Pinpoint the cell where the given text exists, returning its (X, Y) midpoint coordinate. 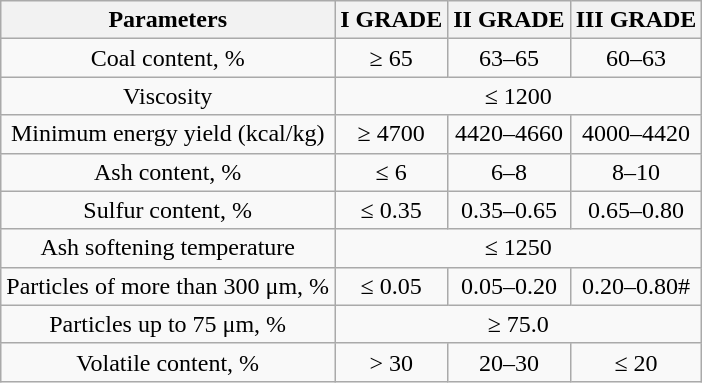
> 30 (392, 362)
ІІІ GRADE (636, 20)
8–10 (636, 172)
Parameters (168, 20)
Ash content, % (168, 172)
60–63 (636, 58)
20–30 (509, 362)
≥ 75.0 (518, 324)
≤ 6 (392, 172)
4420–4660 (509, 134)
63–65 (509, 58)
≥ 4700 (392, 134)
Coal content, % (168, 58)
≤ 0.35 (392, 210)
Minimum energy yield (kcal/kg) (168, 134)
≥ 65 (392, 58)
≤ 20 (636, 362)
ІІ GRADE (509, 20)
Viscosity (168, 96)
4000–4420 (636, 134)
6–8 (509, 172)
≤ 1250 (518, 248)
Particles of more than 300 μm, % (168, 286)
0.05–0.20 (509, 286)
≤ 0.05 (392, 286)
Sulfur content, % (168, 210)
Particles up to 75 μm, % (168, 324)
Volatile content, % (168, 362)
Ash softening temperature (168, 248)
0.20–0.80# (636, 286)
0.35–0.65 (509, 210)
І GRADE (392, 20)
≤ 1200 (518, 96)
0.65–0.80 (636, 210)
